From the cell containing the given text, extract its center point as [x, y] coordinate. 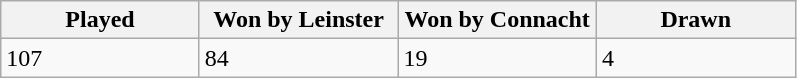
84 [298, 58]
4 [696, 58]
Won by Leinster [298, 20]
Drawn [696, 20]
107 [100, 58]
19 [498, 58]
Played [100, 20]
Won by Connacht [498, 20]
